Return (x, y) of the center of cell containing provided text 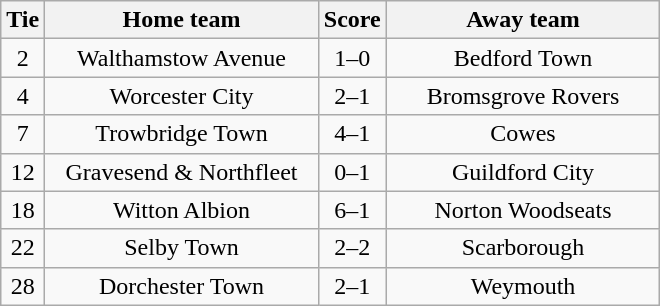
7 (23, 134)
Cowes (523, 134)
Weymouth (523, 286)
4 (23, 96)
Selby Town (182, 248)
12 (23, 172)
Away team (523, 20)
Dorchester Town (182, 286)
Worcester City (182, 96)
Guildford City (523, 172)
2 (23, 58)
Scarborough (523, 248)
22 (23, 248)
Score (352, 20)
0–1 (352, 172)
Trowbridge Town (182, 134)
Witton Albion (182, 210)
28 (23, 286)
2–2 (352, 248)
Bromsgrove Rovers (523, 96)
Gravesend & Northfleet (182, 172)
Walthamstow Avenue (182, 58)
6–1 (352, 210)
18 (23, 210)
Home team (182, 20)
Norton Woodseats (523, 210)
1–0 (352, 58)
4–1 (352, 134)
Tie (23, 20)
Bedford Town (523, 58)
